Provide the (x, y) coordinate of the cell's center where the given text is located.  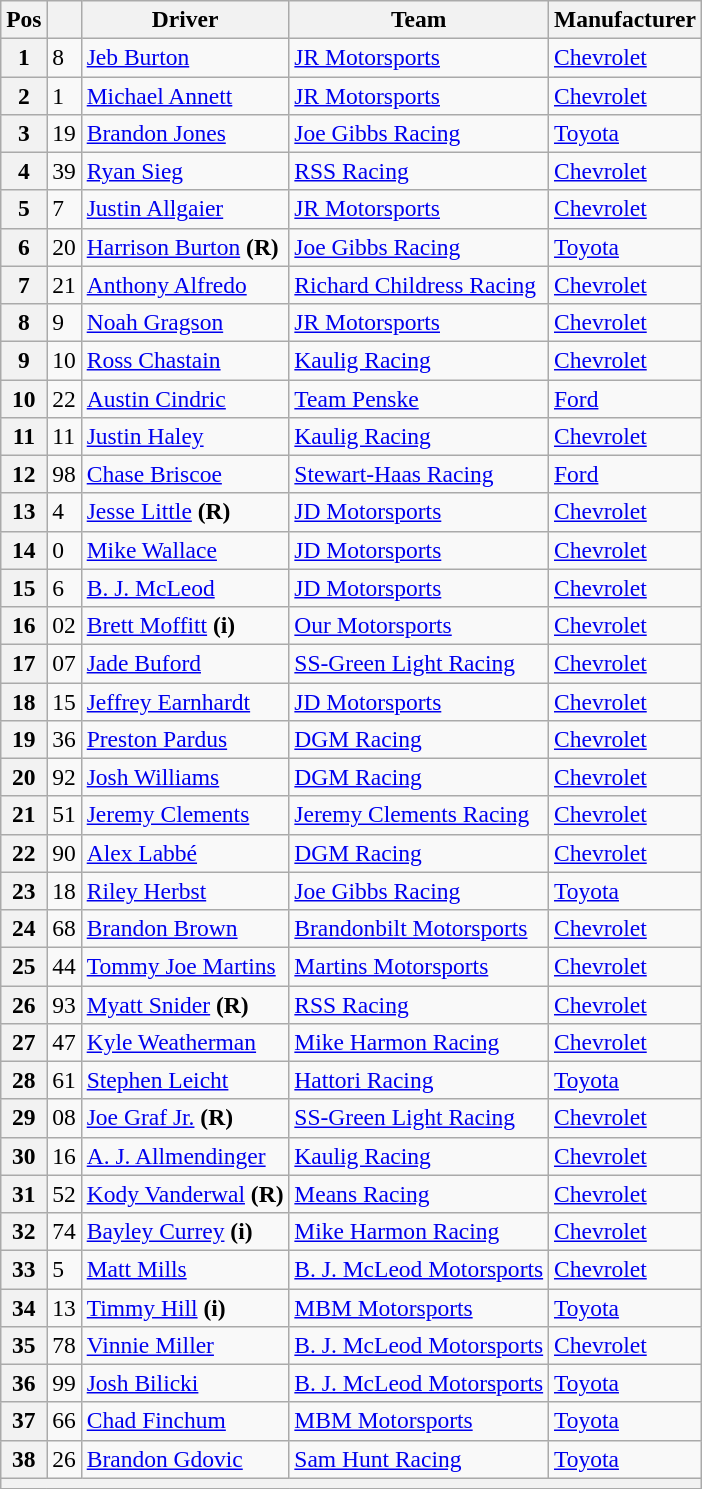
Stephen Leicht (185, 1080)
Matt Mills (185, 1269)
Myatt Snider (R) (185, 1004)
Richard Childress Racing (419, 285)
78 (64, 1345)
Chase Briscoe (185, 474)
Noah Gragson (185, 322)
Tommy Joe Martins (185, 966)
Austin Cindric (185, 398)
Stewart-Haas Racing (419, 474)
Team (419, 19)
08 (64, 1118)
Our Motorsports (419, 625)
Martins Motorsports (419, 966)
07 (64, 663)
Justin Allgaier (185, 209)
92 (64, 777)
Preston Pardus (185, 739)
3 (24, 133)
Kyle Weatherman (185, 1042)
Riley Herbst (185, 891)
38 (24, 1459)
93 (64, 1004)
37 (24, 1421)
Jeb Burton (185, 57)
51 (64, 815)
Brandonbilt Motorsports (419, 928)
Jeremy Clements Racing (419, 815)
Team Penske (419, 398)
Alex Labbé (185, 853)
98 (64, 474)
Means Racing (419, 1194)
Bayley Currey (i) (185, 1231)
61 (64, 1080)
74 (64, 1231)
Ryan Sieg (185, 171)
17 (24, 663)
33 (24, 1269)
Vinnie Miller (185, 1345)
30 (24, 1156)
68 (64, 928)
Jeremy Clements (185, 815)
23 (24, 891)
Harrison Burton (R) (185, 247)
52 (64, 1194)
Josh Bilicki (185, 1383)
66 (64, 1421)
34 (24, 1307)
39 (64, 171)
28 (24, 1080)
Kody Vanderwal (R) (185, 1194)
Jade Buford (185, 663)
Sam Hunt Racing (419, 1459)
Brandon Gdovic (185, 1459)
31 (24, 1194)
35 (24, 1345)
Pos (24, 19)
Joe Graf Jr. (R) (185, 1118)
Brandon Brown (185, 928)
Manufacturer (626, 19)
2 (24, 95)
Brett Moffitt (i) (185, 625)
14 (24, 550)
90 (64, 853)
29 (24, 1118)
Jeffrey Earnhardt (185, 701)
47 (64, 1042)
12 (24, 474)
32 (24, 1231)
Josh Williams (185, 777)
A. J. Allmendinger (185, 1156)
Hattori Racing (419, 1080)
Chad Finchum (185, 1421)
Timmy Hill (i) (185, 1307)
Ross Chastain (185, 360)
25 (24, 966)
Driver (185, 19)
B. J. McLeod (185, 588)
Justin Haley (185, 436)
24 (24, 928)
27 (24, 1042)
44 (64, 966)
Jesse Little (R) (185, 512)
0 (64, 550)
99 (64, 1383)
Mike Wallace (185, 550)
Brandon Jones (185, 133)
02 (64, 625)
Michael Annett (185, 95)
Anthony Alfredo (185, 285)
